Return [x, y] of the center of cell containing provided text 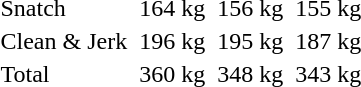
196 kg [172, 41]
195 kg [250, 41]
